Find where the given text appears and provide that cell's center as [x, y] coordinate. 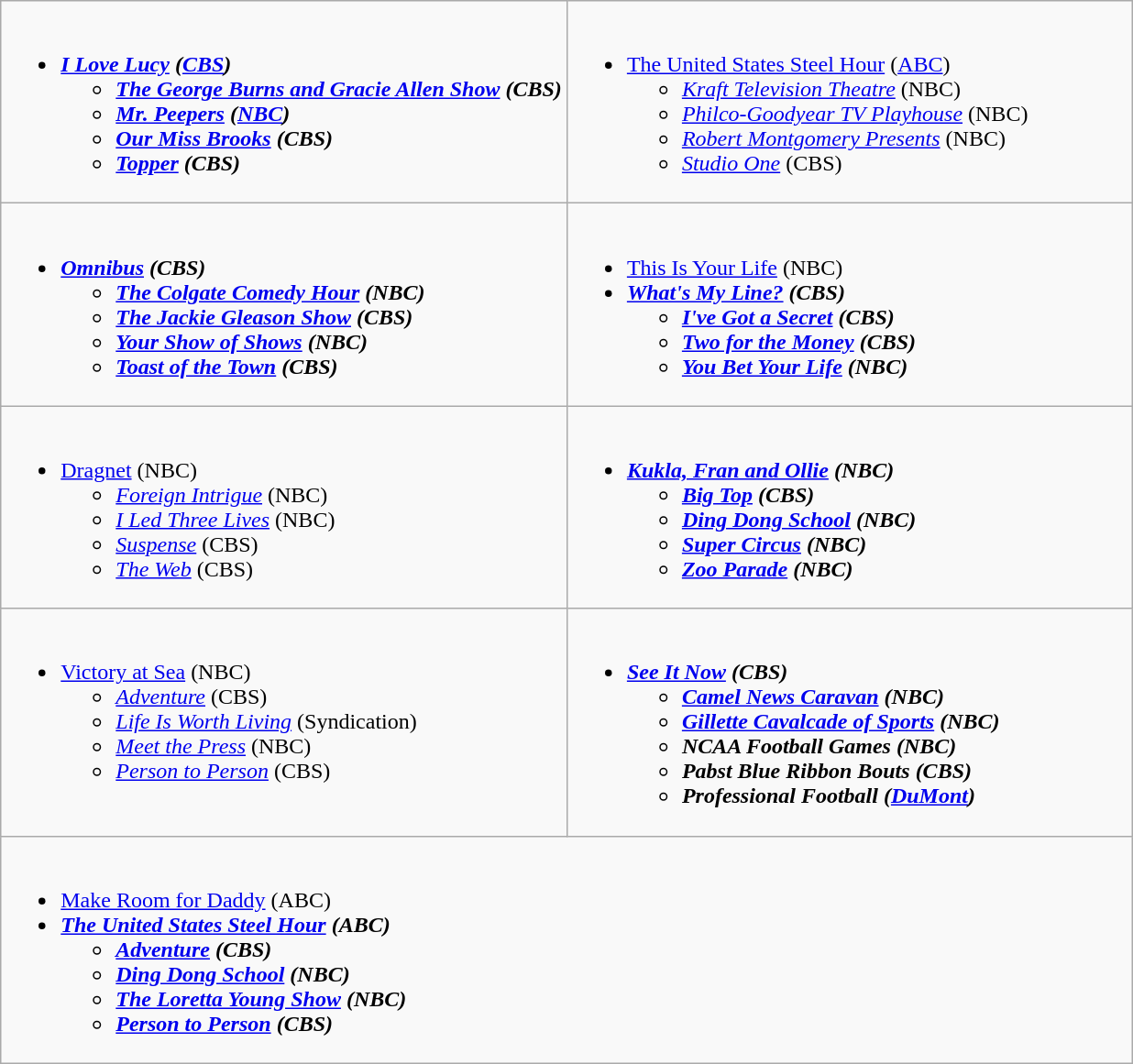
Omnibus (CBS)The Colgate Comedy Hour (NBC)The Jackie Gleason Show (CBS)Your Show of Shows (NBC)Toast of the Town (CBS) [284, 304]
This Is Your Life (NBC)What's My Line? (CBS)I've Got a Secret (CBS)Two for the Money (CBS)You Bet Your Life (NBC) [850, 304]
I Love Lucy (CBS)The George Burns and Gracie Allen Show (CBS)Mr. Peepers (NBC)Our Miss Brooks (CBS)Topper (CBS) [284, 103]
The United States Steel Hour (ABC)Kraft Television Theatre (NBC)Philco-Goodyear TV Playhouse (NBC)Robert Montgomery Presents (NBC)Studio One (CBS) [850, 103]
Make Room for Daddy (ABC)The United States Steel Hour (ABC)Adventure (CBS)Ding Dong School (NBC)The Loretta Young Show (NBC)Person to Person (CBS) [566, 949]
Kukla, Fran and Ollie (NBC)Big Top (CBS)Ding Dong School (NBC)Super Circus (NBC)Zoo Parade (NBC) [850, 508]
Dragnet (NBC)Foreign Intrigue (NBC)I Led Three Lives (NBC)Suspense (CBS)The Web (CBS) [284, 508]
Victory at Sea (NBC)Adventure (CBS)Life Is Worth Living (Syndication)Meet the Press (NBC)Person to Person (CBS) [284, 722]
